Identify which cell holds the provided text, then report its [X, Y] central coordinate. 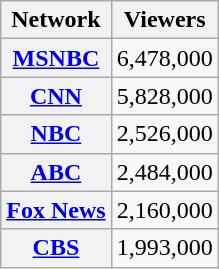
1,993,000 [164, 248]
CNN [56, 96]
6,478,000 [164, 58]
Network [56, 20]
Fox News [56, 210]
2,484,000 [164, 172]
MSNBC [56, 58]
5,828,000 [164, 96]
2,526,000 [164, 134]
CBS [56, 248]
NBC [56, 134]
ABC [56, 172]
2,160,000 [164, 210]
Viewers [164, 20]
